Provide the (X, Y) coordinate of the cell's center where the given text is located.  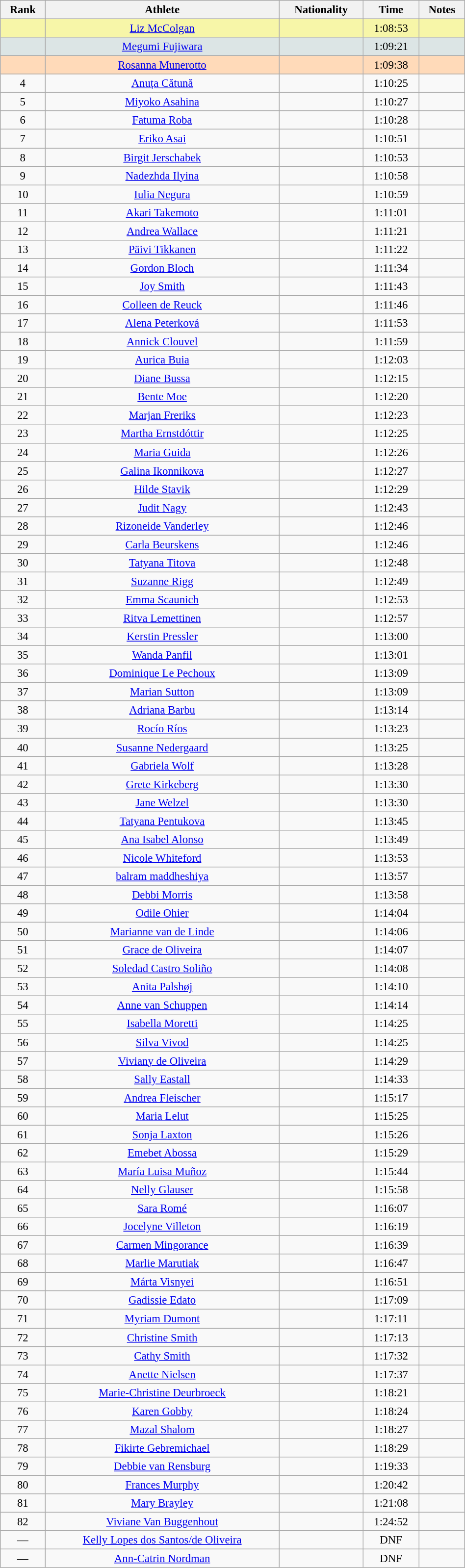
12 (23, 231)
Time (391, 10)
Tatyana Titova (162, 563)
61 (23, 1134)
Liz McColgan (162, 28)
Athlete (162, 10)
34 (23, 637)
1:13:23 (391, 729)
Sara Romé (162, 1208)
1:12:49 (391, 581)
Galina Ikonnikova (162, 471)
19 (23, 360)
36 (23, 673)
Bente Moe (162, 397)
1:14:10 (391, 987)
1:10:27 (391, 102)
1:14:14 (391, 1005)
Soledad Castro Soliño (162, 969)
1:08:53 (391, 28)
1:12:53 (391, 600)
20 (23, 379)
5 (23, 102)
63 (23, 1171)
73 (23, 1356)
70 (23, 1300)
1:12:27 (391, 471)
1:14:06 (391, 932)
Notes (441, 10)
Tatyana Pentukova (162, 821)
Anne van Schuppen (162, 1005)
Martha Ernstdóttir (162, 434)
1:10:51 (391, 139)
13 (23, 250)
Anuța Cătună (162, 83)
10 (23, 194)
55 (23, 1024)
Maria Guida (162, 452)
65 (23, 1208)
82 (23, 1522)
81 (23, 1503)
59 (23, 1098)
1:11:01 (391, 212)
79 (23, 1466)
7 (23, 139)
1:11:34 (391, 268)
50 (23, 932)
35 (23, 655)
67 (23, 1245)
1:11:21 (391, 231)
Emma Scaunich (162, 600)
Nicole Whiteford (162, 858)
68 (23, 1263)
Rizoneide Vanderley (162, 526)
71 (23, 1319)
43 (23, 802)
1:13:28 (391, 766)
16 (23, 305)
Joy Smith (162, 286)
Päivi Tikkanen (162, 250)
1:13:01 (391, 655)
1:14:07 (391, 950)
40 (23, 747)
1:21:08 (391, 1503)
1:10:59 (391, 194)
María Luisa Muñoz (162, 1171)
Grace de Oliveira (162, 950)
Mazal Shalom (162, 1430)
1:15:25 (391, 1116)
1:12:20 (391, 397)
31 (23, 581)
1:10:28 (391, 120)
1:12:25 (391, 434)
48 (23, 895)
Márta Visnyei (162, 1282)
Megumi Fujiwara (162, 47)
1:14:08 (391, 969)
Silva Vivod (162, 1042)
23 (23, 434)
Viviane Van Buggenhout (162, 1522)
Anita Palshøj (162, 987)
53 (23, 987)
32 (23, 600)
1:16:39 (391, 1245)
1:16:07 (391, 1208)
1:13:57 (391, 876)
80 (23, 1485)
1:14:29 (391, 1061)
Isabella Moretti (162, 1024)
1:17:13 (391, 1337)
Suzanne Rigg (162, 581)
1:15:26 (391, 1134)
1:13:45 (391, 821)
60 (23, 1116)
74 (23, 1374)
1:12:29 (391, 489)
4 (23, 83)
1:20:42 (391, 1485)
1:15:17 (391, 1098)
51 (23, 950)
1:14:33 (391, 1079)
Christine Smith (162, 1337)
75 (23, 1392)
Birgit Jerschabek (162, 157)
Iulia Negura (162, 194)
1:11:43 (391, 286)
Colleen de Reuck (162, 305)
42 (23, 784)
Aurica Buia (162, 360)
Kerstin Pressler (162, 637)
Nadezhda Ilyina (162, 176)
1:18:24 (391, 1411)
Frances Murphy (162, 1485)
45 (23, 840)
Eriko Asai (162, 139)
Emebet Abossa (162, 1153)
15 (23, 286)
Odile Ohier (162, 913)
Wanda Panfil (162, 655)
Myriam Dumont (162, 1319)
58 (23, 1079)
Marianne van de Linde (162, 932)
33 (23, 618)
1:10:58 (391, 176)
1:16:19 (391, 1227)
Gadissie Edato (162, 1300)
1:15:29 (391, 1153)
Alena Peterková (162, 323)
1:13:25 (391, 747)
27 (23, 508)
11 (23, 212)
21 (23, 397)
1:13:49 (391, 840)
49 (23, 913)
Karen Gobby (162, 1411)
77 (23, 1430)
30 (23, 563)
22 (23, 415)
Ann-Catrin Nordman (162, 1559)
38 (23, 711)
47 (23, 876)
1:13:58 (391, 895)
Andrea Fleischer (162, 1098)
Fikirte Gebremichael (162, 1448)
1:19:33 (391, 1466)
1:10:53 (391, 157)
72 (23, 1337)
1:11:46 (391, 305)
Marie-Christine Deurbroeck (162, 1392)
Judit Nagy (162, 508)
Adriana Barbu (162, 711)
Maria Lelut (162, 1116)
76 (23, 1411)
24 (23, 452)
1:13:14 (391, 711)
17 (23, 323)
Rosanna Munerotto (162, 65)
Carmen Mingorance (162, 1245)
1:10:25 (391, 83)
46 (23, 858)
1:18:27 (391, 1430)
41 (23, 766)
1:12:43 (391, 508)
Ritva Lemettinen (162, 618)
Marlie Marutiak (162, 1263)
26 (23, 489)
1:18:21 (391, 1392)
Nationality (321, 10)
44 (23, 821)
1:17:11 (391, 1319)
56 (23, 1042)
balram maddheshiya (162, 876)
1:17:32 (391, 1356)
1:12:48 (391, 563)
62 (23, 1153)
25 (23, 471)
Hilde Stavik (162, 489)
Akari Takemoto (162, 212)
1:13:53 (391, 858)
Mary Brayley (162, 1503)
Marjan Freriks (162, 415)
Sally Eastall (162, 1079)
1:12:23 (391, 415)
28 (23, 526)
Debbi Morris (162, 895)
Susanne Nedergaard (162, 747)
1:16:51 (391, 1282)
Annick Clouvel (162, 342)
69 (23, 1282)
1:12:03 (391, 360)
Ana Isabel Alonso (162, 840)
52 (23, 969)
Grete Kirkeberg (162, 784)
1:15:58 (391, 1190)
66 (23, 1227)
57 (23, 1061)
Gabriela Wolf (162, 766)
1:15:44 (391, 1171)
Rocío Ríos (162, 729)
29 (23, 544)
9 (23, 176)
Andrea Wallace (162, 231)
Gordon Bloch (162, 268)
39 (23, 729)
1:09:38 (391, 65)
Nelly Glauser (162, 1190)
Miyoko Asahina (162, 102)
Rank (23, 10)
Debbie van Rensburg (162, 1466)
1:16:47 (391, 1263)
Fatuma Roba (162, 120)
8 (23, 157)
1:18:29 (391, 1448)
1:12:26 (391, 452)
Carla Beurskens (162, 544)
1:14:04 (391, 913)
Dominique Le Pechoux (162, 673)
Jane Welzel (162, 802)
1:11:59 (391, 342)
18 (23, 342)
Sonja Laxton (162, 1134)
Kelly Lopes dos Santos/de Oliveira (162, 1540)
54 (23, 1005)
64 (23, 1190)
1:12:57 (391, 618)
1:17:09 (391, 1300)
Diane Bussa (162, 379)
Marian Sutton (162, 692)
Jocelyne Villeton (162, 1227)
1:11:53 (391, 323)
1:13:00 (391, 637)
1:24:52 (391, 1522)
1:12:15 (391, 379)
1:11:22 (391, 250)
37 (23, 692)
14 (23, 268)
Cathy Smith (162, 1356)
1:17:37 (391, 1374)
Anette Nielsen (162, 1374)
6 (23, 120)
Viviany de Oliveira (162, 1061)
78 (23, 1448)
1:09:21 (391, 47)
